From the cell containing the given text, extract its center point as (x, y) coordinate. 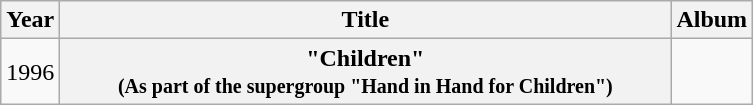
"Children" (As part of the supergroup "Hand in Hand for Children") (366, 72)
Title (366, 20)
Album (712, 20)
1996 (30, 72)
Year (30, 20)
